Determine the [X, Y] coordinate at the center of the cell enclosing the given text.  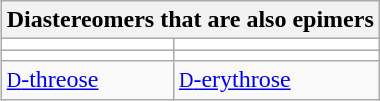
D-threose [87, 80]
Diastereomers that are also epimers [190, 20]
D-erythrose [276, 80]
